Detect which cell encompasses the target text, then output its [x, y] center coordinate. 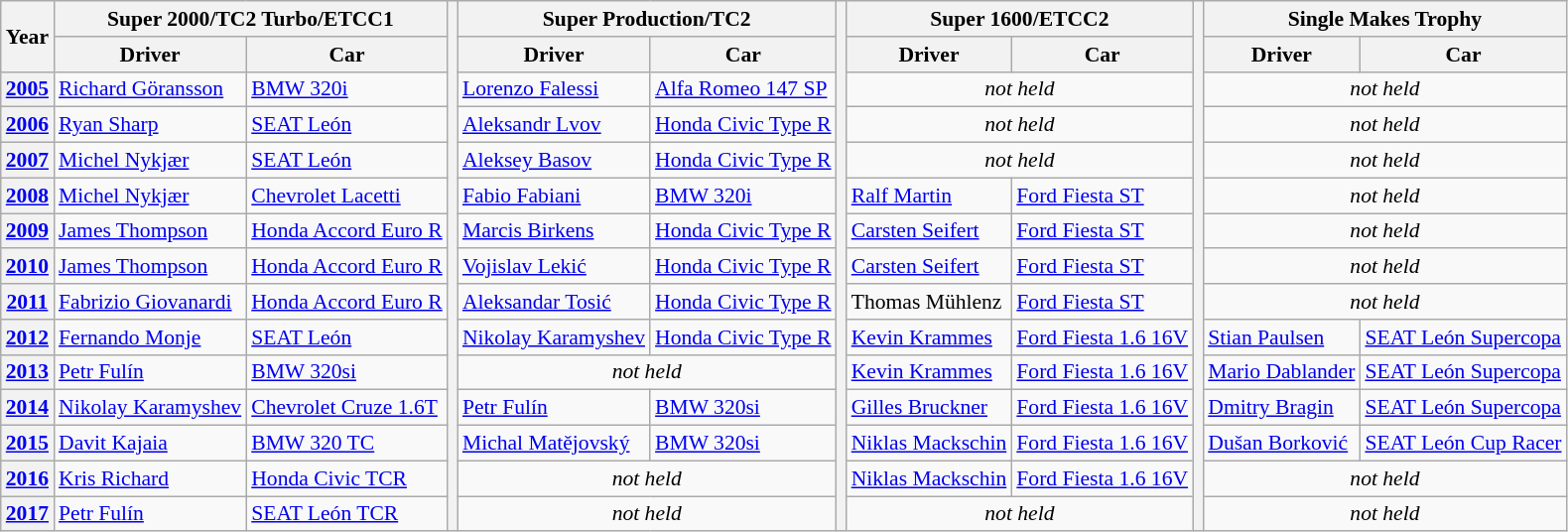
2011 [28, 302]
SEAT León Cup Racer [1463, 444]
Aleksandar Tosić [554, 302]
Chevrolet Lacetti [347, 196]
2017 [28, 514]
2016 [28, 478]
Year [28, 36]
2005 [28, 89]
2010 [28, 267]
Ryan Sharp [150, 125]
Fabrizio Giovanardi [150, 302]
2013 [28, 372]
Lorenzo Falessi [554, 89]
Dušan Borković [1281, 444]
Alfa Romeo 147 SP [743, 89]
Super 2000/TC2 Turbo/ETCC1 [250, 19]
Stian Paulsen [1281, 337]
Mario Dablander [1281, 372]
2015 [28, 444]
2012 [28, 337]
2006 [28, 125]
Kris Richard [150, 478]
2007 [28, 161]
Dmitry Bragin [1281, 408]
Fernando Monje [150, 337]
2014 [28, 408]
Marcis Birkens [554, 231]
SEAT León TCR [347, 514]
Davit Kajaia [150, 444]
Vojislav Lekić [554, 267]
Super Production/TC2 [647, 19]
Honda Civic TCR [347, 478]
Fabio Fabiani [554, 196]
Richard Göransson [150, 89]
Gilles Bruckner [929, 408]
2008 [28, 196]
Aleksey Basov [554, 161]
BMW 320 TC [347, 444]
Aleksandr Lvov [554, 125]
Thomas Mühlenz [929, 302]
Ralf Martin [929, 196]
Single Makes Trophy [1384, 19]
2009 [28, 231]
Super 1600/ETCC2 [1020, 19]
Michal Matějovský [554, 444]
Chevrolet Cruze 1.6T [347, 408]
